For the text-containing cell, return its midpoint in [x, y] coordinate format. 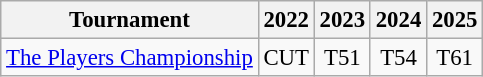
2024 [398, 20]
CUT [286, 58]
2025 [455, 20]
T54 [398, 58]
T61 [455, 58]
Tournament [130, 20]
2023 [342, 20]
T51 [342, 58]
The Players Championship [130, 58]
2022 [286, 20]
